From the cell containing the given text, extract its center point as [x, y] coordinate. 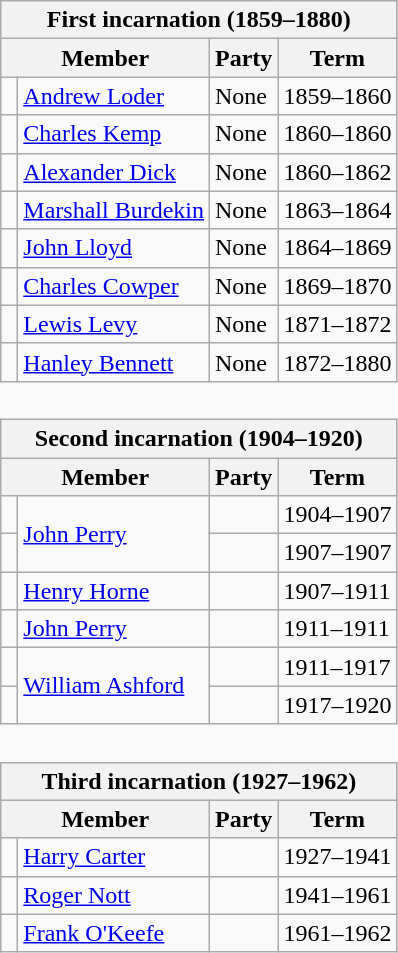
1871–1872 [338, 324]
1859–1860 [338, 96]
1872–1880 [338, 362]
Roger Nott [114, 895]
1904–1907 [338, 515]
William Ashford [114, 686]
1917–1920 [338, 705]
1860–1860 [338, 134]
Henry Horne [114, 591]
First incarnation (1859–1880) [199, 20]
Charles Kemp [114, 134]
Marshall Burdekin [114, 210]
1863–1864 [338, 210]
1911–1911 [338, 629]
Lewis Levy [114, 324]
1864–1869 [338, 248]
Alexander Dick [114, 172]
Charles Cowper [114, 286]
1941–1961 [338, 895]
Harry Carter [114, 857]
Second incarnation (1904–1920) [199, 438]
Hanley Bennett [114, 362]
1860–1862 [338, 172]
1927–1941 [338, 857]
Andrew Loder [114, 96]
1961–1962 [338, 933]
1907–1907 [338, 553]
John Lloyd [114, 248]
1907–1911 [338, 591]
Frank O'Keefe [114, 933]
Third incarnation (1927–1962) [199, 781]
1911–1917 [338, 667]
1869–1870 [338, 286]
